Return the [x, y] coordinate for the center point of the cell that contains the specified text.  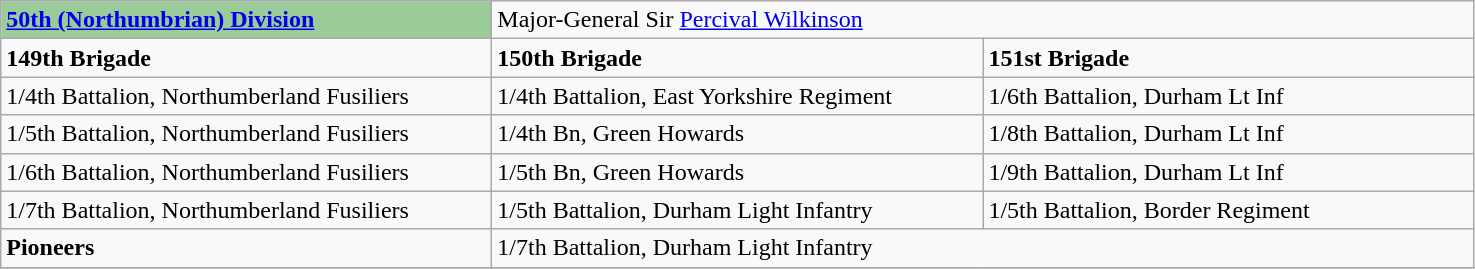
1/5th Battalion, Border Regiment [1228, 210]
50th (Northumbrian) Division [246, 20]
1/8th Battalion, Durham Lt Inf [1228, 134]
Major-General Sir Percival Wilkinson [983, 20]
1/6th Battalion, Durham Lt Inf [1228, 96]
1/5th Battalion, Durham Light Infantry [738, 210]
1/9th Battalion, Durham Lt Inf [1228, 172]
150th Brigade [738, 58]
1/7th Battalion, Durham Light Infantry [983, 248]
1/4th Bn, Green Howards [738, 134]
Pioneers [246, 248]
151st Brigade [1228, 58]
1/4th Battalion, Northumberland Fusiliers [246, 96]
1/5th Battalion, Northumberland Fusiliers [246, 134]
1/5th Bn, Green Howards [738, 172]
1/6th Battalion, Northumberland Fusiliers [246, 172]
1/7th Battalion, Northumberland Fusiliers [246, 210]
1/4th Battalion, East Yorkshire Regiment [738, 96]
149th Brigade [246, 58]
